Return the (X, Y) coordinate for the center point of the cell that contains the specified text.  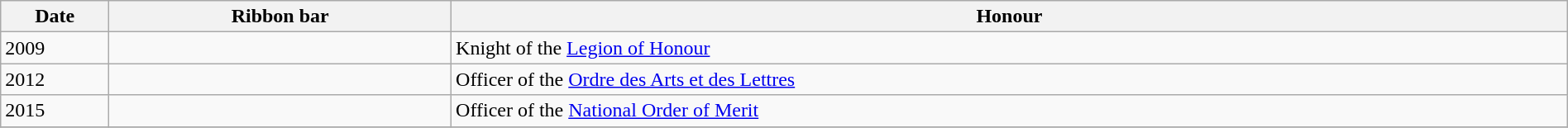
Officer of the National Order of Merit (1010, 111)
Date (55, 17)
Ribbon bar (280, 17)
Honour (1010, 17)
2012 (55, 79)
Knight of the Legion of Honour (1010, 48)
2009 (55, 48)
Officer of the Ordre des Arts et des Lettres (1010, 79)
2015 (55, 111)
